Detect which cell encompasses the target text, then output its [X, Y] center coordinate. 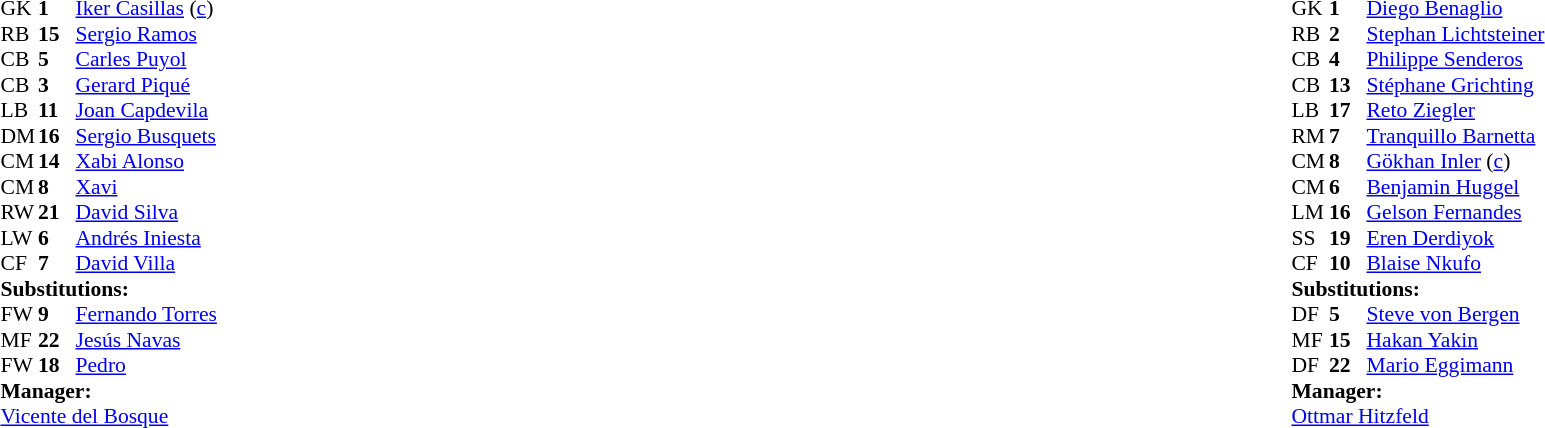
11 [57, 111]
Hakan Yakin [1455, 340]
14 [57, 161]
4 [1348, 59]
Stephan Lichtsteiner [1455, 34]
13 [1348, 85]
LW [19, 238]
10 [1348, 263]
9 [57, 315]
Gökhan Inler (c) [1455, 161]
Jesús Navas [146, 340]
RM [1310, 136]
Fernando Torres [146, 315]
Carles Puyol [146, 59]
19 [1348, 238]
Philippe Senderos [1455, 59]
David Silva [146, 213]
Stéphane Grichting [1455, 85]
3 [57, 85]
Joan Capdevila [146, 111]
17 [1348, 111]
Gerard Piqué [146, 85]
Sergio Ramos [146, 34]
DM [19, 136]
Gelson Fernandes [1455, 213]
SS [1310, 238]
Eren Derdiyok [1455, 238]
Steve von Bergen [1455, 315]
Xavi [146, 187]
Mario Eggimann [1455, 365]
Sergio Busquets [146, 136]
18 [57, 365]
David Villa [146, 263]
Pedro [146, 365]
Benjamin Huggel [1455, 187]
Reto Ziegler [1455, 111]
Blaise Nkufo [1455, 263]
LM [1310, 213]
2 [1348, 34]
21 [57, 213]
Xabi Alonso [146, 161]
Andrés Iniesta [146, 238]
Tranquillo Barnetta [1455, 136]
RW [19, 213]
